From the cell containing the given text, extract its center point as [x, y] coordinate. 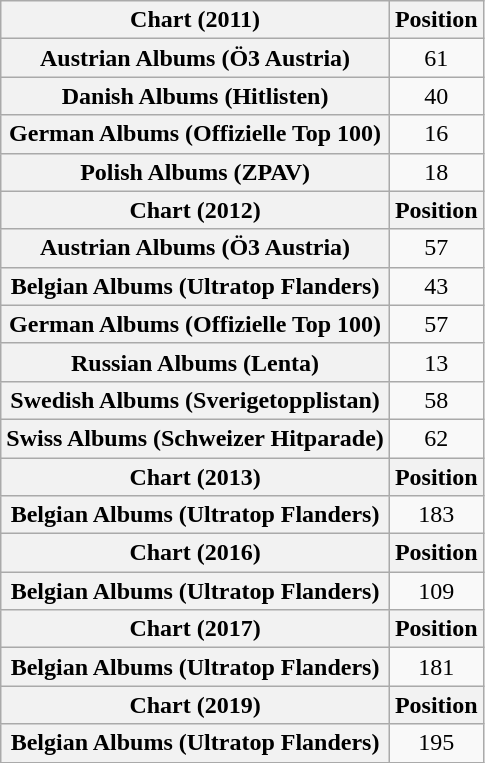
61 [436, 58]
Swedish Albums (Sverigetopplistan) [196, 400]
62 [436, 438]
Chart (2011) [196, 20]
16 [436, 134]
Russian Albums (Lenta) [196, 362]
Danish Albums (Hitlisten) [196, 96]
13 [436, 362]
109 [436, 591]
Polish Albums (ZPAV) [196, 172]
Chart (2017) [196, 629]
Chart (2013) [196, 477]
195 [436, 743]
183 [436, 515]
40 [436, 96]
Chart (2016) [196, 553]
58 [436, 400]
Chart (2019) [196, 705]
43 [436, 286]
Swiss Albums (Schweizer Hitparade) [196, 438]
Chart (2012) [196, 210]
18 [436, 172]
181 [436, 667]
